Search for the cell housing the specified text and yield its (x, y) center coordinate. 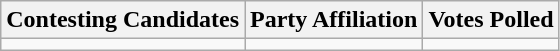
Party Affiliation (334, 20)
Contesting Candidates (123, 20)
Votes Polled (491, 20)
